Identify which cell holds the provided text, then report its (x, y) central coordinate. 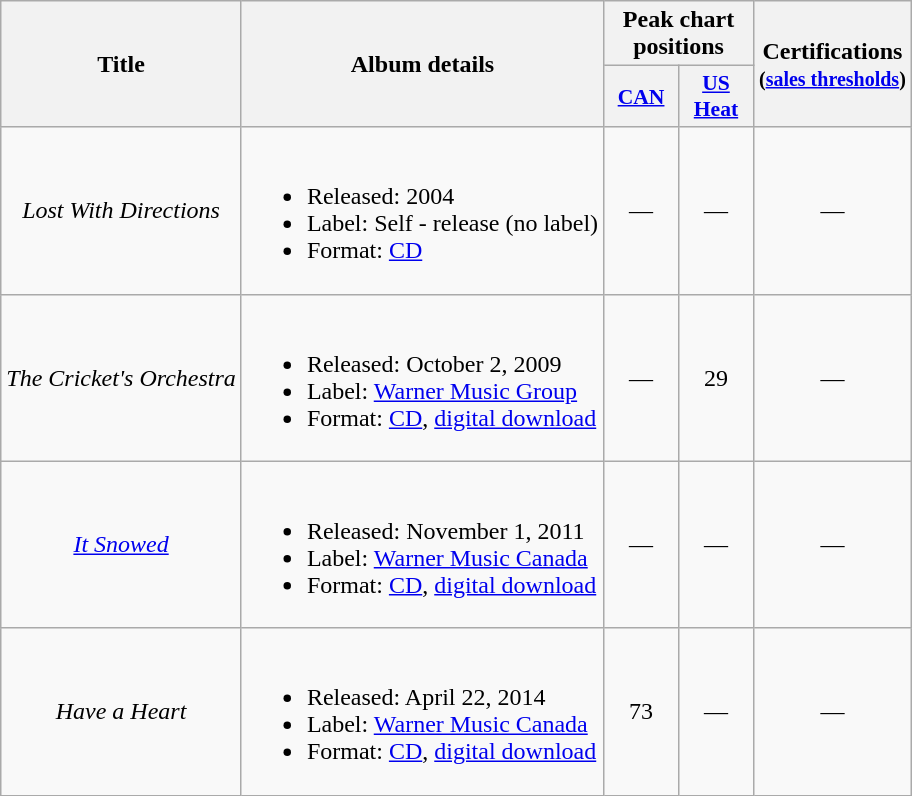
Released: April 22, 2014Label: Warner Music CanadaFormat: CD, digital download (422, 712)
US Heat (716, 96)
Title (122, 64)
Released: November 1, 2011Label: Warner Music CanadaFormat: CD, digital download (422, 544)
The Cricket's Orchestra (122, 378)
Released: October 2, 2009Label: Warner Music GroupFormat: CD, digital download (422, 378)
73 (642, 712)
It Snowed (122, 544)
Certifications(sales thresholds) (832, 64)
Have a Heart (122, 712)
Lost With Directions (122, 210)
Released: 2004Label: Self - release (no label)Format: CD (422, 210)
CAN (642, 96)
Peak chart positions (679, 34)
29 (716, 378)
Album details (422, 64)
